Capture the cell that displays the provided text and extract its (x, y) central coordinate. 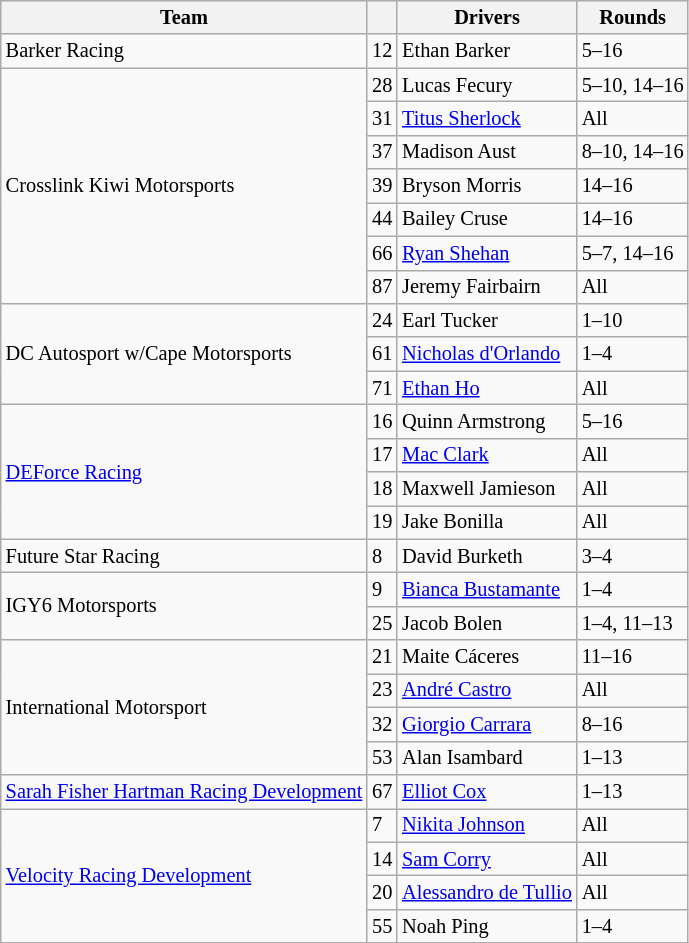
Jeremy Fairbairn (487, 287)
12 (382, 51)
Velocity Racing Development (184, 876)
1–4, 11–13 (633, 623)
8–10, 14–16 (633, 152)
9 (382, 589)
David Burketh (487, 556)
7 (382, 825)
Sam Corry (487, 859)
Future Star Racing (184, 556)
Elliot Cox (487, 791)
Maite Cáceres (487, 657)
17 (382, 455)
61 (382, 354)
14 (382, 859)
21 (382, 657)
Jacob Bolen (487, 623)
39 (382, 186)
Drivers (487, 17)
31 (382, 118)
71 (382, 388)
28 (382, 85)
DC Autosport w/Cape Motorsports (184, 354)
Nikita Johnson (487, 825)
24 (382, 320)
Giorgio Carrara (487, 724)
23 (382, 690)
Rounds (633, 17)
Bianca Bustamante (487, 589)
Madison Aust (487, 152)
Nicholas d'Orlando (487, 354)
20 (382, 892)
8–16 (633, 724)
25 (382, 623)
Bryson Morris (487, 186)
Crosslink Kiwi Motorsports (184, 186)
1–10 (633, 320)
53 (382, 758)
44 (382, 219)
Ryan Shehan (487, 253)
Jake Bonilla (487, 522)
Ethan Ho (487, 388)
87 (382, 287)
55 (382, 926)
19 (382, 522)
IGY6 Motorsports (184, 606)
66 (382, 253)
Bailey Cruse (487, 219)
11–16 (633, 657)
Maxwell Jamieson (487, 489)
5–7, 14–16 (633, 253)
37 (382, 152)
Noah Ping (487, 926)
DEForce Racing (184, 472)
Alessandro de Tullio (487, 892)
32 (382, 724)
André Castro (487, 690)
International Motorsport (184, 708)
Lucas Fecury (487, 85)
Earl Tucker (487, 320)
5–10, 14–16 (633, 85)
Sarah Fisher Hartman Racing Development (184, 791)
3–4 (633, 556)
67 (382, 791)
Barker Racing (184, 51)
Alan Isambard (487, 758)
Titus Sherlock (487, 118)
Mac Clark (487, 455)
18 (382, 489)
Ethan Barker (487, 51)
8 (382, 556)
16 (382, 421)
Quinn Armstrong (487, 421)
Team (184, 17)
